Locate the cell with the specified text and output its (x, y) center coordinate. 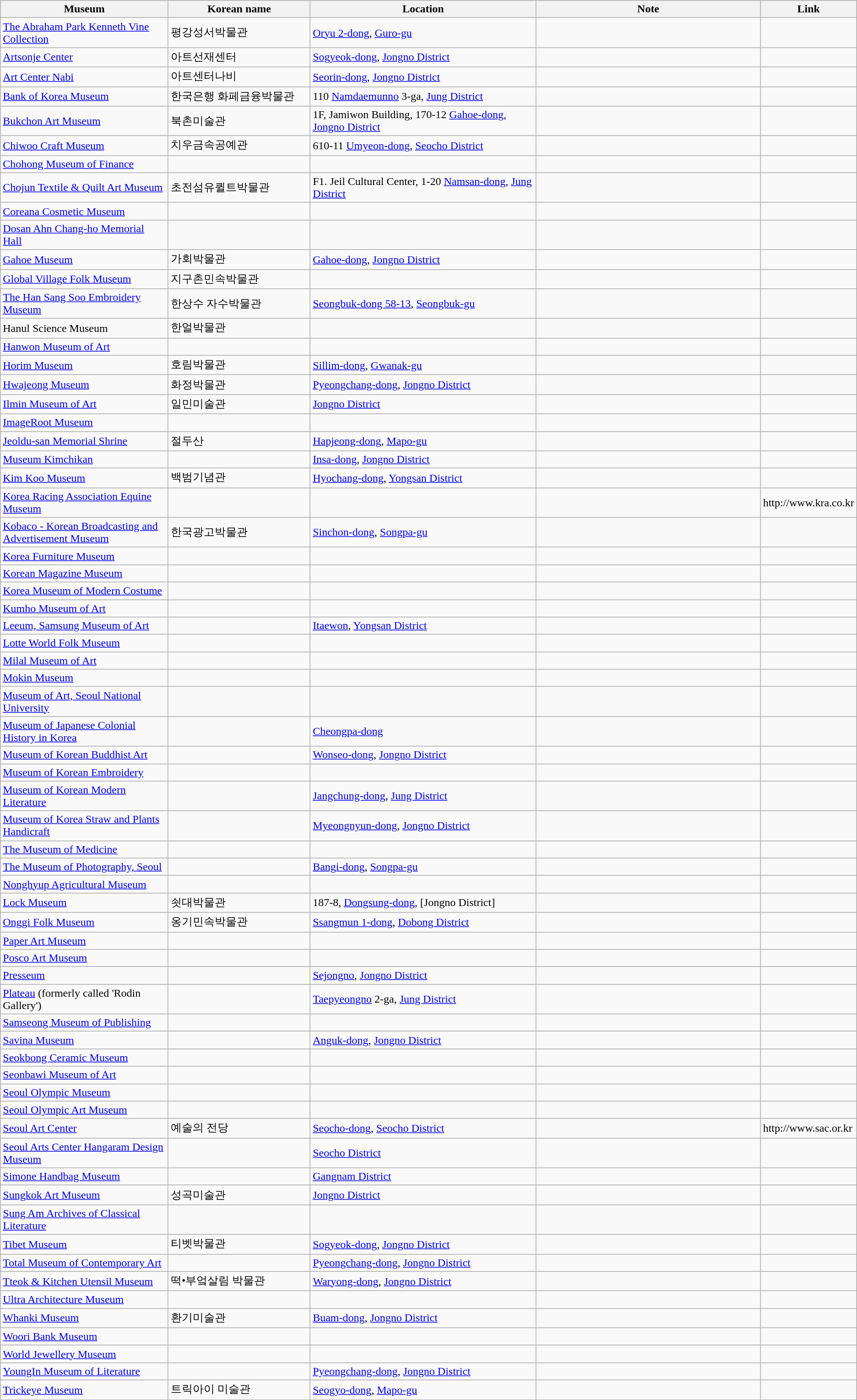
Simone Handbag Museum (84, 1177)
절두산 (239, 441)
Museum of Korean Buddhist Art (84, 755)
Location (423, 9)
Samseong Museum of Publishing (84, 1023)
아트센터나비 (239, 77)
화정박물관 (239, 385)
Sungkok Art Museum (84, 1195)
Hapjeong-dong, Mapo-gu (423, 441)
Taepyeongno 2-ga, Jung District (423, 999)
한얼박물관 (239, 329)
Lock Museum (84, 903)
Hanwon Museum of Art (84, 347)
Anguk-dong, Jongno District (423, 1040)
Whanki Museum (84, 1319)
Museum Kimchikan (84, 460)
Ultra Architecture Museum (84, 1300)
Bukchon Art Museum (84, 121)
Kumho Museum of Art (84, 608)
F1. Jeil Cultural Center, 1-20 Namsan-dong, Jung District (423, 188)
Posco Art Museum (84, 958)
Chojun Textile & Quilt Art Museum (84, 188)
The Museum of Photography, Seoul (84, 867)
Paper Art Museum (84, 941)
Nonghyup Agricultural Museum (84, 884)
Kim Koo Museum (84, 478)
610-11 Umyeon-dong, Seocho District (423, 146)
Artsonje Center (84, 58)
가회박물관 (239, 259)
Seocho District (423, 1153)
YoungIn Museum of Literature (84, 1371)
Waryong-dong, Jongno District (423, 1281)
Horim Museum (84, 365)
Jangchung-dong, Jung District (423, 796)
Seoul Olympic Art Museum (84, 1110)
Note (648, 9)
1F, Jamiwon Building, 170-12 Gahoe-dong, Jongno District (423, 121)
Bangi-dong, Songpa-gu (423, 867)
Kobaco - Korean Broadcasting and Advertisement Museum (84, 532)
Gahoe Museum (84, 259)
쇳대박물관 (239, 903)
초전섬유퀼트박물관 (239, 188)
Lotte World Folk Museum (84, 643)
Myeongnyun-dong, Jongno District (423, 826)
Leeum, Samsung Museum of Art (84, 626)
한국광고박물관 (239, 532)
Coreana Cosmetic Museum (84, 211)
Ilmin Museum of Art (84, 404)
Seoul Olympic Museum (84, 1092)
Korea Furniture Museum (84, 556)
Seoul Arts Center Hangaram Design Museum (84, 1153)
Museum of Japanese Colonial History in Korea (84, 732)
Museum of Korea Straw and Plants Handicraft (84, 826)
Sejongno, Jongno District (423, 976)
http://www.kra.co.kr (808, 503)
Seocho-dong, Seocho District (423, 1128)
Jeoldu-san Memorial Shrine (84, 441)
Seokbong Ceramic Museum (84, 1058)
Wonseo-dong, Jongno District (423, 755)
World Jewellery Museum (84, 1354)
예술의 전당 (239, 1128)
Chohong Museum of Finance (84, 164)
Total Museum of Contemporary Art (84, 1263)
트릭아이 미술관 (239, 1390)
호림박물관 (239, 365)
Insa-dong, Jongno District (423, 460)
Buam-dong, Jongno District (423, 1319)
Korea Racing Association Equine Museum (84, 503)
성곡미술관 (239, 1195)
Art Center Nabi (84, 77)
Cheongpa-dong (423, 732)
Itaewon, Yongsan District (423, 626)
환기미술관 (239, 1319)
Ssangmun 1-dong, Dobong District (423, 922)
Mokin Museum (84, 678)
Sillim-dong, Gwanak-gu (423, 365)
Gangnam District (423, 1177)
Hyochang-dong, Yongsan District (423, 478)
Hwajeong Museum (84, 385)
187-8, Dongsung-dong, [Jongno District] (423, 903)
Korean name (239, 9)
Trickeye Museum (84, 1390)
평강성서박물관 (239, 33)
Museum of Korean Embroidery (84, 772)
Sinchon-dong, Songpa-gu (423, 532)
Oryu 2-dong, Guro-gu (423, 33)
일민미술관 (239, 404)
Museum of Art, Seoul National University (84, 701)
백범기념관 (239, 478)
Onggi Folk Museum (84, 922)
Chiwoo Craft Museum (84, 146)
110 Namdaemunno 3-ga, Jung District (423, 96)
Dosan Ahn Chang-ho Memorial Hall (84, 234)
Seonbawi Museum of Art (84, 1075)
Tibet Museum (84, 1244)
Presseum (84, 976)
한국은행 화페금융박물관 (239, 96)
The Han Sang Soo Embroidery Museum (84, 304)
Seogyo-dong, Mapo-gu (423, 1390)
티벳박물관 (239, 1244)
Seoul Art Center (84, 1128)
북촌미술관 (239, 121)
Tteok & Kitchen Utensil Museum (84, 1281)
떡•부엌살림 박물관 (239, 1281)
Korea Museum of Modern Costume (84, 591)
Global Village Folk Museum (84, 279)
옹기민속박물관 (239, 922)
Savina Museum (84, 1040)
지구촌민속박물관 (239, 279)
Sung Am Archives of Classical Literature (84, 1220)
Seongbuk-dong 58-13, Seongbuk-gu (423, 304)
ImageRoot Museum (84, 423)
Hanul Science Museum (84, 329)
Museum of Korean Modern Literature (84, 796)
Museum (84, 9)
Gahoe-dong, Jongno District (423, 259)
Bank of Korea Museum (84, 96)
Milal Museum of Art (84, 661)
Woori Bank Museum (84, 1336)
Plateau (formerly called 'Rodin Gallery') (84, 999)
The Abraham Park Kenneth Vine Collection (84, 33)
Link (808, 9)
아트선재센터 (239, 58)
http://www.sac.or.kr (808, 1128)
Korean Magazine Museum (84, 573)
치우금속공예관 (239, 146)
한상수 자수박물관 (239, 304)
Seorin-dong, Jongno District (423, 77)
The Museum of Medicine (84, 849)
